Detect which cell encompasses the target text, then output its (X, Y) center coordinate. 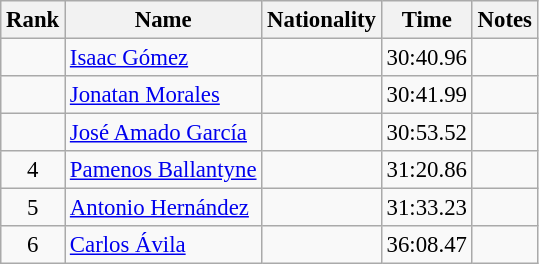
Rank (33, 20)
6 (33, 245)
Notes (504, 20)
Time (426, 20)
Nationality (322, 20)
Name (164, 20)
4 (33, 170)
30:40.96 (426, 58)
36:08.47 (426, 245)
30:41.99 (426, 95)
Antonio Hernández (164, 208)
José Amado García (164, 133)
Isaac Gómez (164, 58)
31:33.23 (426, 208)
30:53.52 (426, 133)
Pamenos Ballantyne (164, 170)
31:20.86 (426, 170)
Carlos Ávila (164, 245)
5 (33, 208)
Jonatan Morales (164, 95)
